Locate the cell with the specified text and output its (X, Y) center coordinate. 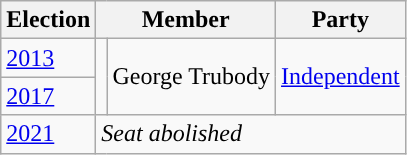
Independent (341, 77)
Election (48, 20)
Member (186, 20)
George Trubody (192, 77)
Party (341, 20)
2013 (48, 58)
2017 (48, 96)
2021 (48, 134)
Seat abolished (250, 134)
